Provide the [X, Y] coordinate of the cell's center where the given text is located.  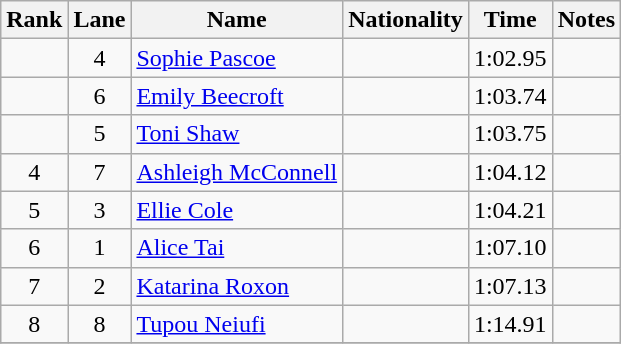
Tupou Neiufi [237, 324]
1:07.13 [510, 286]
Time [510, 20]
Rank [34, 20]
Lane [100, 20]
1:07.10 [510, 248]
Name [237, 20]
1:02.95 [510, 58]
Alice Tai [237, 248]
Katarina Roxon [237, 286]
Toni Shaw [237, 134]
Nationality [406, 20]
1:14.91 [510, 324]
1:04.21 [510, 210]
Ashleigh McConnell [237, 172]
2 [100, 286]
3 [100, 210]
Sophie Pascoe [237, 58]
1:04.12 [510, 172]
Ellie Cole [237, 210]
Emily Beecroft [237, 96]
1 [100, 248]
1:03.75 [510, 134]
1:03.74 [510, 96]
Notes [586, 20]
